Capture the cell that displays the provided text and extract its (x, y) central coordinate. 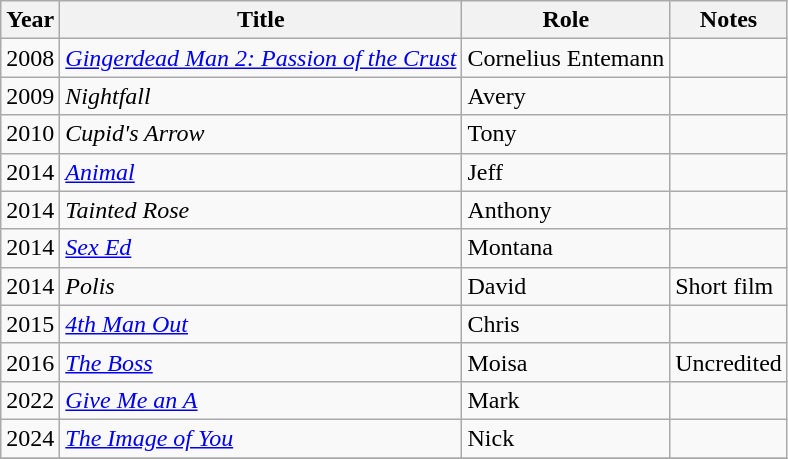
Moisa (566, 362)
Year (30, 20)
2010 (30, 134)
Cupid's Arrow (261, 134)
2016 (30, 362)
The Image of You (261, 438)
2008 (30, 58)
Montana (566, 248)
Cornelius Entemann (566, 58)
Avery (566, 96)
2024 (30, 438)
2015 (30, 324)
Sex Ed (261, 248)
Short film (729, 286)
4th Man Out (261, 324)
Nightfall (261, 96)
Tainted Rose (261, 210)
The Boss (261, 362)
Chris (566, 324)
Mark (566, 400)
Title (261, 20)
Nick (566, 438)
Jeff (566, 172)
Role (566, 20)
Give Me an A (261, 400)
Gingerdead Man 2: Passion of the Crust (261, 58)
2022 (30, 400)
David (566, 286)
Notes (729, 20)
Tony (566, 134)
Uncredited (729, 362)
Anthony (566, 210)
Polis (261, 286)
Animal (261, 172)
2009 (30, 96)
